For the text-containing cell, return its midpoint in (x, y) coordinate format. 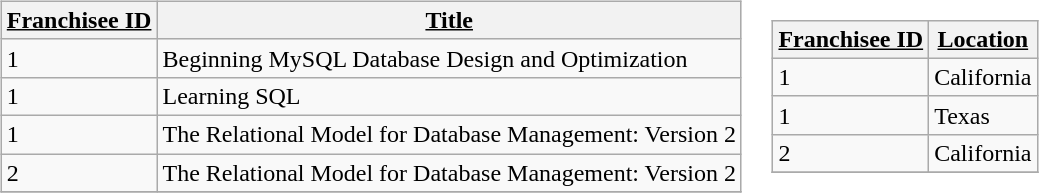
Title (449, 20)
Beginning MySQL Database Design and Optimization (449, 58)
Texas (983, 115)
Learning SQL (449, 96)
Location (983, 39)
